Search for the cell housing the specified text and yield its (x, y) center coordinate. 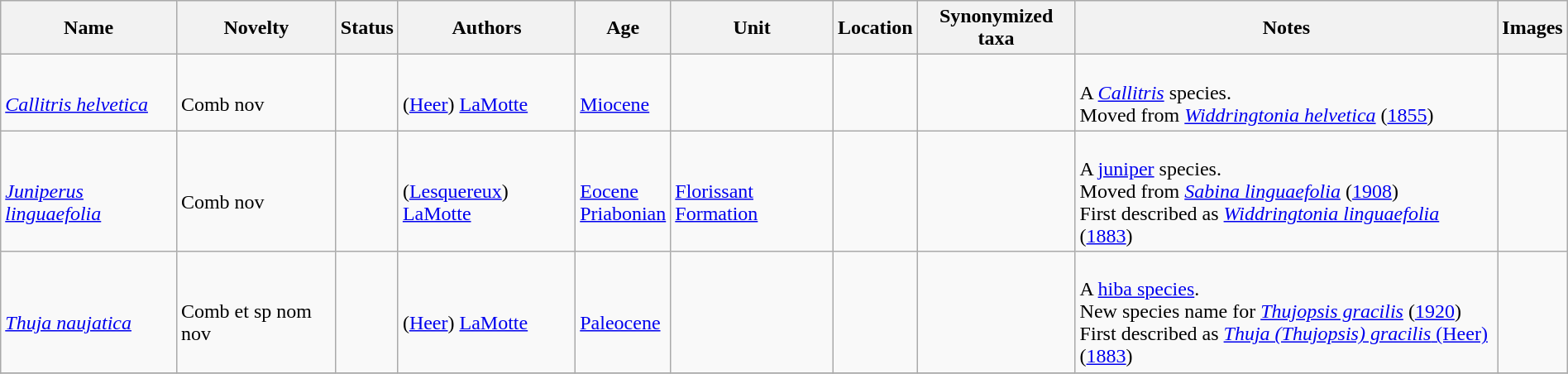
Status (367, 28)
(Lesquereux) LaMotte (486, 191)
Images (1532, 28)
A hiba species.New species name for Thujopsis gracilis (1920)First described as Thuja (Thujopsis) gracilis (Heer) (1883) (1287, 312)
Synonymized taxa (996, 28)
Location (875, 28)
Novelty (256, 28)
Unit (753, 28)
Notes (1287, 28)
Miocene (624, 93)
Authors (486, 28)
Florissant Formation (753, 191)
Juniperus linguaefolia (89, 191)
A juniper species.Moved from Sabina linguaefolia (1908)First described as Widdringtonia linguaefolia (1883) (1287, 191)
Comb et sp nom nov (256, 312)
Name (89, 28)
Age (624, 28)
Callitris helvetica (89, 93)
EocenePriabonian (624, 191)
Thuja naujatica (89, 312)
Paleocene (624, 312)
A Callitris species. Moved from Widdringtonia helvetica (1855) (1287, 93)
